Scan for the cell matching the given text and deliver its (X, Y) coordinate at center. 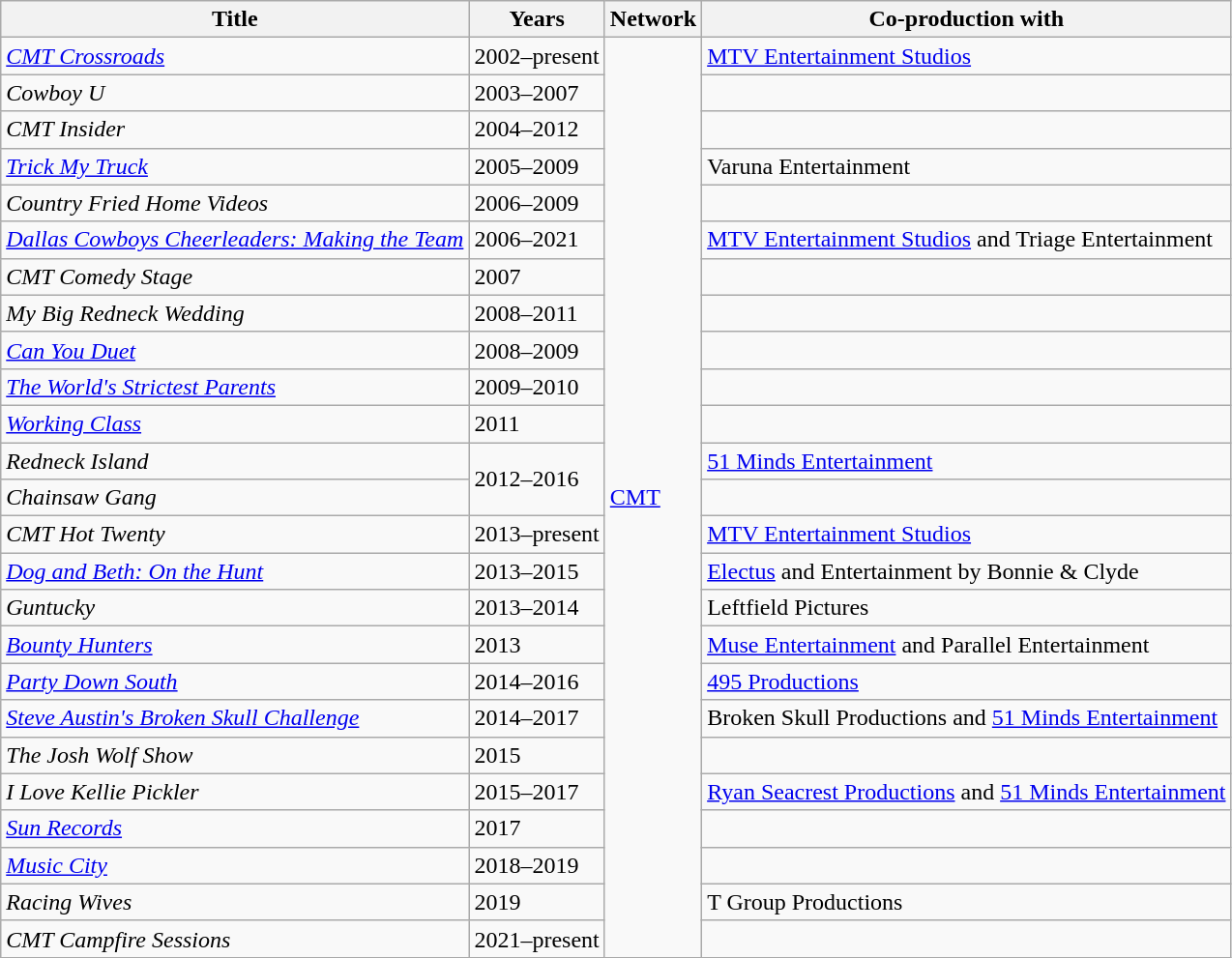
CMT Insider (235, 130)
Sun Records (235, 828)
2019 (537, 902)
Electus and Entertainment by Bonnie & Clyde (967, 571)
Title (235, 19)
Years (537, 19)
2013–2014 (537, 608)
The Josh Wolf Show (235, 755)
Working Class (235, 423)
Chainsaw Gang (235, 498)
The World's Strictest Parents (235, 387)
Dog and Beth: On the Hunt (235, 571)
51 Minds Entertainment (967, 461)
MTV Entertainment Studios and Triage Entertainment (967, 240)
Leftfield Pictures (967, 608)
T Group Productions (967, 902)
2012–2016 (537, 479)
2006–2009 (537, 203)
2011 (537, 423)
2015–2017 (537, 792)
2013–present (537, 535)
2003–2007 (537, 93)
Muse Entertainment and Parallel Entertainment (967, 645)
Country Fried Home Videos (235, 203)
Ryan Seacrest Productions and 51 Minds Entertainment (967, 792)
2004–2012 (537, 130)
2015 (537, 755)
Broken Skull Productions and 51 Minds Entertainment (967, 718)
2014–2016 (537, 682)
Varuna Entertainment (967, 166)
CMT Hot Twenty (235, 535)
2009–2010 (537, 387)
495 Productions (967, 682)
2017 (537, 828)
Bounty Hunters (235, 645)
CMT Crossroads (235, 56)
CMT Campfire Sessions (235, 939)
Trick My Truck (235, 166)
Co-production with (967, 19)
2021–present (537, 939)
Cowboy U (235, 93)
2002–present (537, 56)
Racing Wives (235, 902)
2018–2019 (537, 865)
Steve Austin's Broken Skull Challenge (235, 718)
2013–2015 (537, 571)
2006–2021 (537, 240)
Guntucky (235, 608)
Music City (235, 865)
CMT Comedy Stage (235, 276)
I Love Kellie Pickler (235, 792)
My Big Redneck Wedding (235, 313)
2008–2011 (537, 313)
2014–2017 (537, 718)
CMT (653, 498)
Network (653, 19)
2005–2009 (537, 166)
Redneck Island (235, 461)
2013 (537, 645)
Party Down South (235, 682)
Dallas Cowboys Cheerleaders: Making the Team (235, 240)
Can You Duet (235, 350)
2007 (537, 276)
2008–2009 (537, 350)
